Search for the cell housing the specified text and yield its (X, Y) center coordinate. 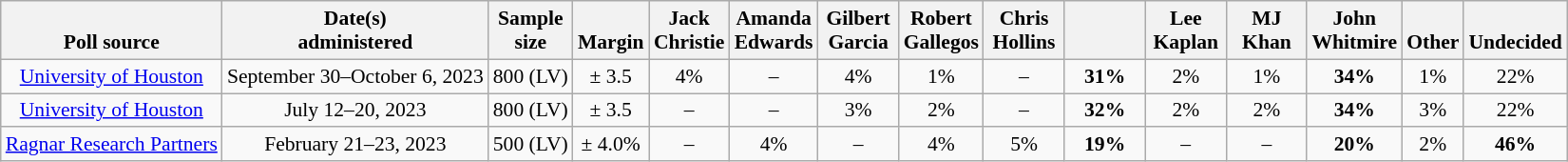
Gilbert Garcia (859, 30)
MJ Khan (1266, 30)
19% (1104, 145)
Ragnar Research Partners (112, 145)
Poll source (112, 30)
Undecided (1515, 30)
Samplesize (530, 30)
5% (1024, 145)
Margin (611, 30)
Date(s)administered (355, 30)
September 30–October 6, 2023 (355, 76)
32% (1104, 111)
500 (LV) (530, 145)
20% (1354, 145)
31% (1104, 76)
JohnWhitmire (1354, 30)
ChrisHollins (1024, 30)
RobertGallegos (941, 30)
Other (1433, 30)
February 21–23, 2023 (355, 145)
AmandaEdwards (774, 30)
Lee Kaplan (1186, 30)
± 4.0% (611, 145)
July 12–20, 2023 (355, 111)
Jack Christie (690, 30)
46% (1515, 145)
